Provide the [x, y] coordinate of the cell's center where the given text is located.  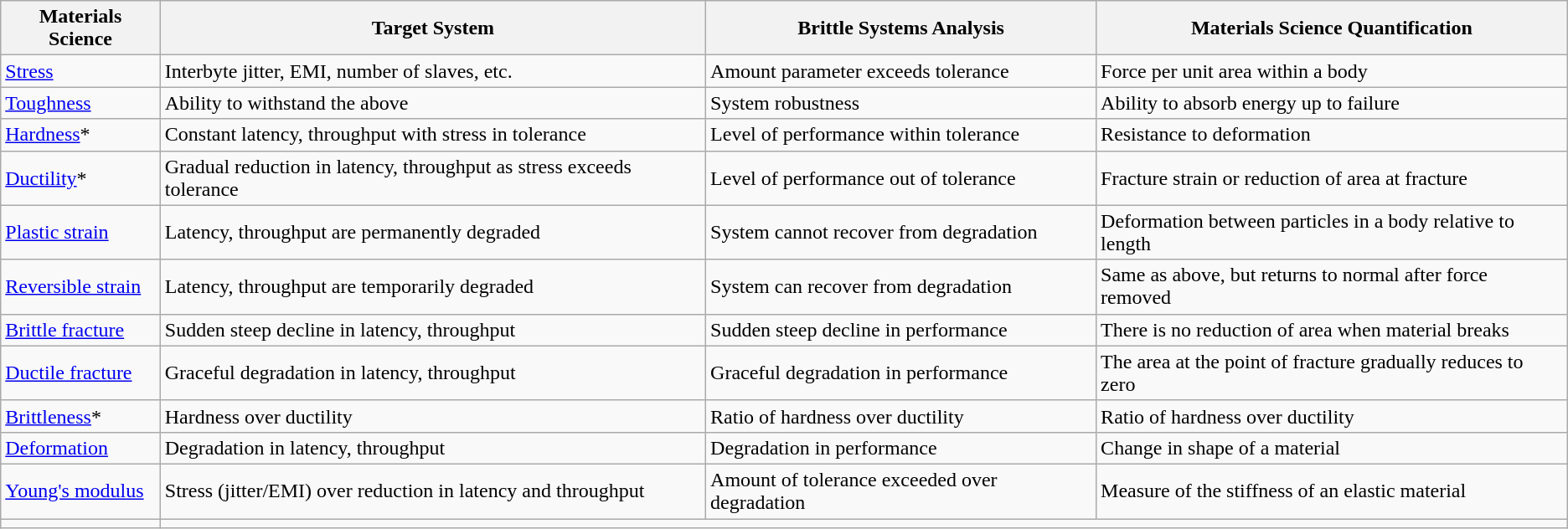
Degradation in performance [901, 448]
Level of performance out of tolerance [901, 177]
Deformation [80, 448]
Brittle Systems Analysis [901, 28]
Materials Science Quantification [1332, 28]
Young's modulus [80, 490]
There is no reduction of area when material breaks [1332, 330]
Sudden steep decline in performance [901, 330]
System cannot recover from degradation [901, 233]
Degradation in latency, throughput [432, 448]
Amount parameter exceeds tolerance [901, 71]
Force per unit area within a body [1332, 71]
Ability to absorb energy up to failure [1332, 103]
System can recover from degradation [901, 286]
Resistance to deformation [1332, 135]
Level of performance within tolerance [901, 135]
Graceful degradation in latency, throughput [432, 373]
Reversible strain [80, 286]
Ductility* [80, 177]
Constant latency, throughput with stress in tolerance [432, 135]
Amount of tolerance exceeded over degradation [901, 490]
Target System [432, 28]
Interbyte jitter, EMI, number of slaves, etc. [432, 71]
Ductile fracture [80, 373]
Plastic strain [80, 233]
System robustness [901, 103]
Toughness [80, 103]
Brittleness* [80, 416]
Measure of the stiffness of an elastic material [1332, 490]
Gradual reduction in latency, throughput as stress exceeds tolerance [432, 177]
Hardness* [80, 135]
Change in shape of a material [1332, 448]
Latency, throughput are temporarily degraded [432, 286]
Stress (jitter/EMI) over reduction in latency and throughput [432, 490]
The area at the point of fracture gradually reduces to zero [1332, 373]
Materials Science [80, 28]
Stress [80, 71]
Hardness over ductility [432, 416]
Same as above, but returns to normal after force removed [1332, 286]
Graceful degradation in performance [901, 373]
Latency, throughput are permanently degraded [432, 233]
Ability to withstand the above [432, 103]
Fracture strain or reduction of area at fracture [1332, 177]
Sudden steep decline in latency, throughput [432, 330]
Brittle fracture [80, 330]
Deformation between particles in a body relative to length [1332, 233]
